Provide the (X, Y) coordinate of the cell's center where the given text is located.  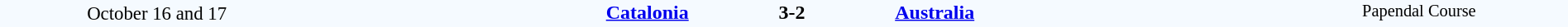
Australia (1082, 12)
Papendal Course (1419, 13)
3-2 (791, 12)
October 16 and 17 (157, 13)
Catalonia (501, 12)
